Pinpoint the cell where the given text exists, returning its (X, Y) midpoint coordinate. 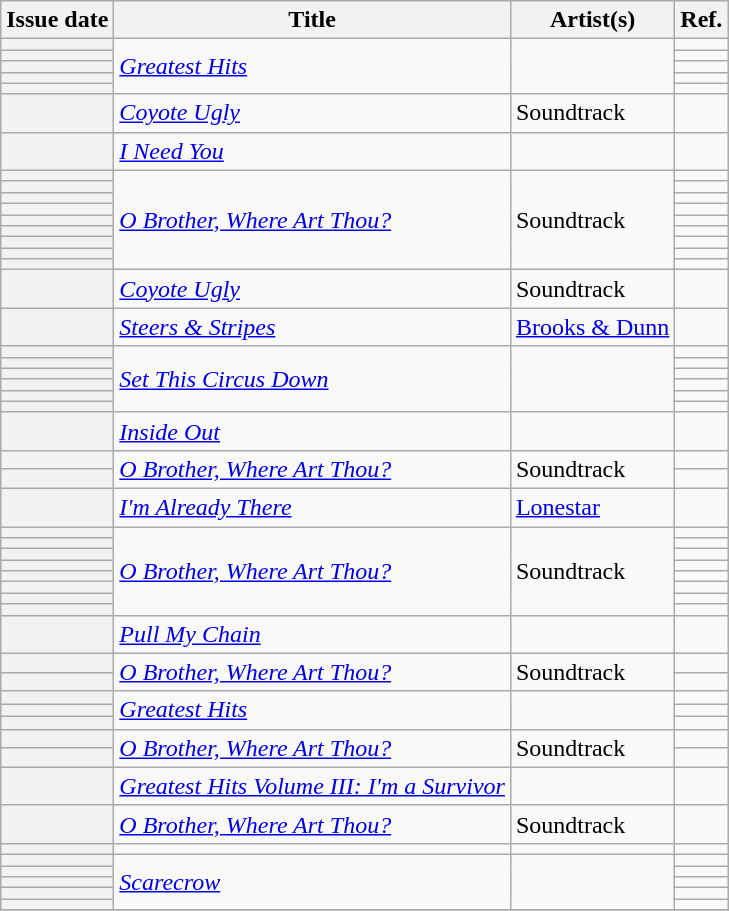
Inside Out (312, 431)
Issue date (58, 20)
Pull My Chain (312, 634)
Title (312, 20)
I Need You (312, 151)
Lonestar (592, 507)
I'm Already There (312, 507)
Greatest Hits Volume III: I'm a Survivor (312, 786)
Artist(s) (592, 20)
Scarecrow (312, 882)
Brooks & Dunn (592, 327)
Ref. (702, 20)
Steers & Stripes (312, 327)
Set This Circus Down (312, 379)
